Output the (X, Y) coordinate of the center of the cell containing the given text.  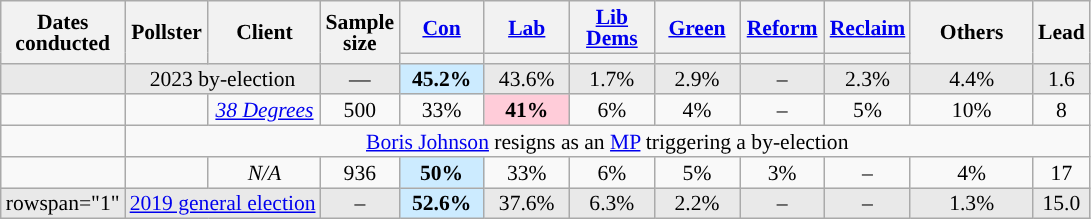
41% (526, 110)
Boris Johnson resigns as an MP triggering a by-election (608, 142)
Lead (1062, 32)
4.4% (972, 78)
37.6% (526, 204)
1.3% (972, 204)
500 (360, 110)
Others (972, 32)
Lib Dems (612, 27)
2019 general election (223, 204)
10% (972, 110)
2.3% (868, 78)
Reclaim (868, 27)
2023 by-election (223, 78)
Samplesize (360, 32)
Lab (526, 27)
3% (782, 172)
15.0 (1062, 204)
936 (360, 172)
2.2% (696, 204)
N/A (264, 172)
50% (442, 172)
1.6 (1062, 78)
8 (1062, 110)
2.9% (696, 78)
1.7% (612, 78)
Client (264, 32)
17 (1062, 172)
— (360, 78)
38 Degrees (264, 110)
52.6% (442, 204)
45.2% (442, 78)
Green (696, 27)
6.3% (612, 204)
Datesconducted (63, 32)
43.6% (526, 78)
Pollster (167, 32)
Con (442, 27)
Reform (782, 27)
rowspan="1" (63, 204)
